Identify which cell holds the provided text, then report its [X, Y] central coordinate. 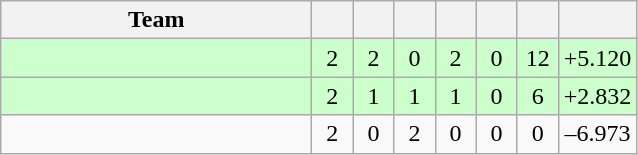
12 [538, 58]
Team [156, 20]
–6.973 [598, 134]
6 [538, 96]
+2.832 [598, 96]
+5.120 [598, 58]
